Pinpoint the cell where the given text exists, returning its [x, y] midpoint coordinate. 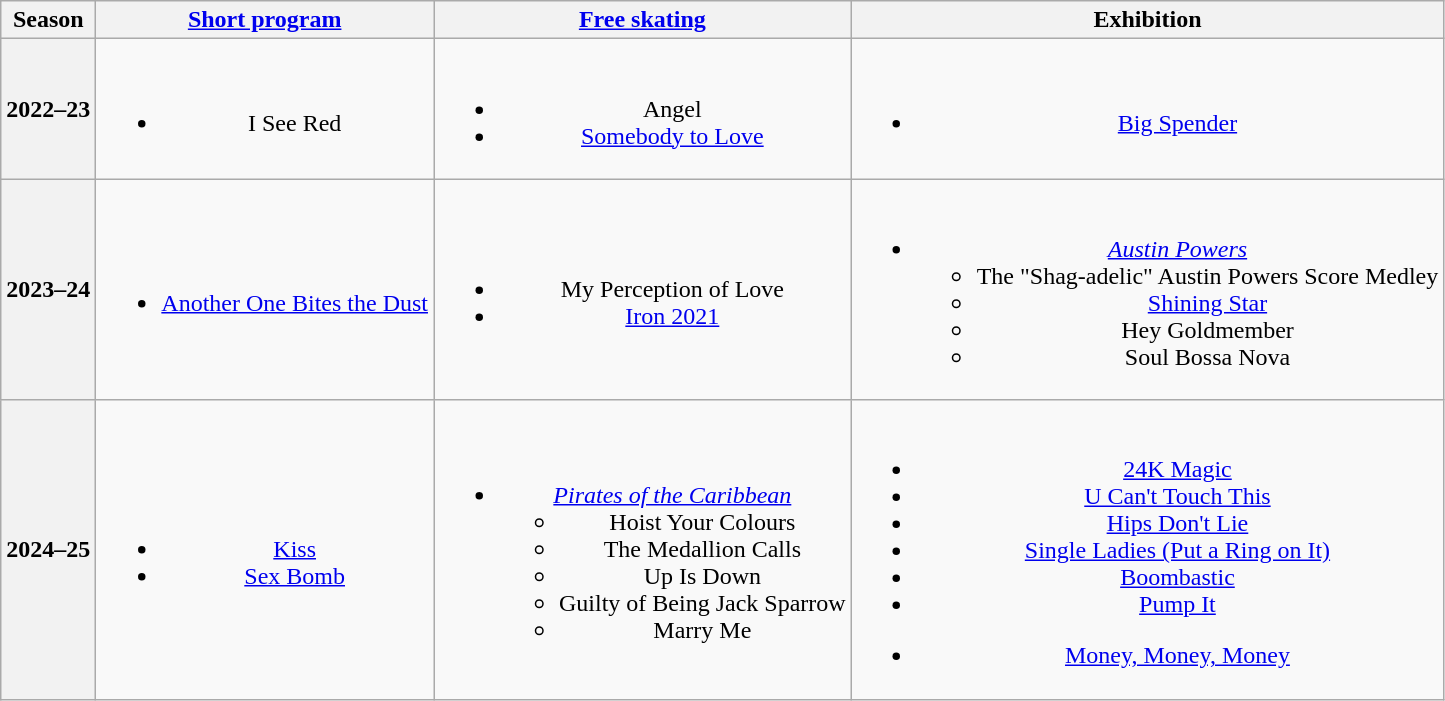
Austin PowersThe "Shag-adelic" Austin Powers Score Medley Shining Star Hey Goldmember Soul Bossa Nova [1148, 290]
Angel Somebody to Love [643, 109]
Pirates of the CaribbeanHoist Your ColoursThe Medallion CallsUp Is DownGuilty of Being Jack SparrowMarry Me [643, 550]
Kiss Sex Bomb [265, 550]
2024–25 [48, 550]
Short program [265, 20]
Another One Bites the Dust [265, 290]
2022–23 [48, 109]
2023–24 [48, 290]
Big Spender [1148, 109]
My Perception of Love Iron 2021 [643, 290]
24K Magic U Can't Touch This Hips Don't Lie Single Ladies (Put a Ring on It) Boombastic Pump It Money, Money, Money [1148, 550]
Season [48, 20]
Free skating [643, 20]
Exhibition [1148, 20]
I See Red [265, 109]
